Scan for the cell matching the given text and deliver its (x, y) coordinate at center. 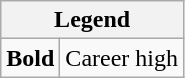
Legend (92, 20)
Career high (122, 58)
Bold (30, 58)
